Scan for the cell matching the given text and deliver its (x, y) coordinate at center. 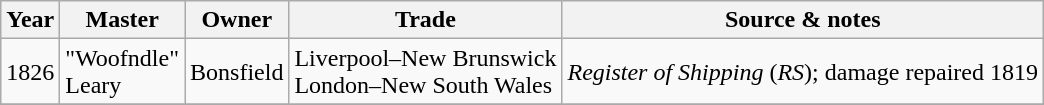
Owner (237, 20)
Trade (426, 20)
Source & notes (803, 20)
Liverpool–New BrunswickLondon–New South Wales (426, 72)
Bonsfield (237, 72)
Master (122, 20)
Year (30, 20)
1826 (30, 72)
"Woofndle"Leary (122, 72)
Register of Shipping (RS); damage repaired 1819 (803, 72)
